Return the (X, Y) coordinate for the center point of the cell that contains the specified text.  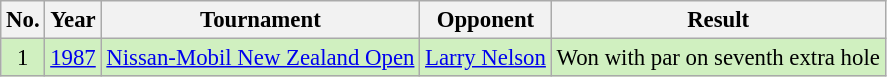
Result (718, 20)
Year (73, 20)
Larry Nelson (486, 58)
1 (23, 58)
1987 (73, 58)
Tournament (260, 20)
Nissan-Mobil New Zealand Open (260, 58)
Won with par on seventh extra hole (718, 58)
No. (23, 20)
Opponent (486, 20)
